Extract the [x, y] coordinate from the center of the cell holding the provided text.  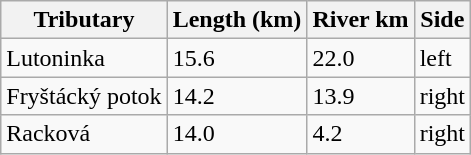
River km [360, 20]
Fryštácký potok [84, 96]
14.0 [237, 134]
15.6 [237, 58]
14.2 [237, 96]
Length (km) [237, 20]
Lutoninka [84, 58]
Tributary [84, 20]
13.9 [360, 96]
4.2 [360, 134]
Racková [84, 134]
Side [442, 20]
22.0 [360, 58]
left [442, 58]
